Find where the given text appears and provide that cell's center as [X, Y] coordinate. 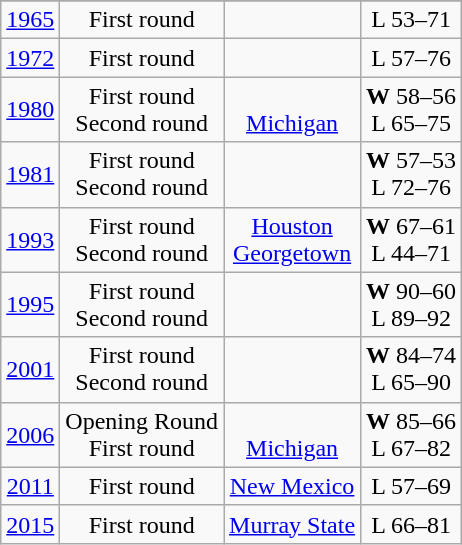
L 66–81 [412, 524]
W 57–53L 72–76 [412, 174]
1980 [30, 110]
HoustonGeorgetown [292, 240]
1993 [30, 240]
Opening RoundFirst round [142, 434]
2006 [30, 434]
L 53–71 [412, 20]
L 57–69 [412, 486]
New Mexico [292, 486]
W 84–74L 65–90 [412, 370]
W 85–66L 67–82 [412, 434]
2001 [30, 370]
1965 [30, 20]
2015 [30, 524]
2011 [30, 486]
1981 [30, 174]
1995 [30, 304]
W 58–56L 65–75 [412, 110]
L 57–76 [412, 58]
W 67–61L 44–71 [412, 240]
Murray State [292, 524]
1972 [30, 58]
W 90–60L 89–92 [412, 304]
